Capture the cell that displays the provided text and extract its [x, y] central coordinate. 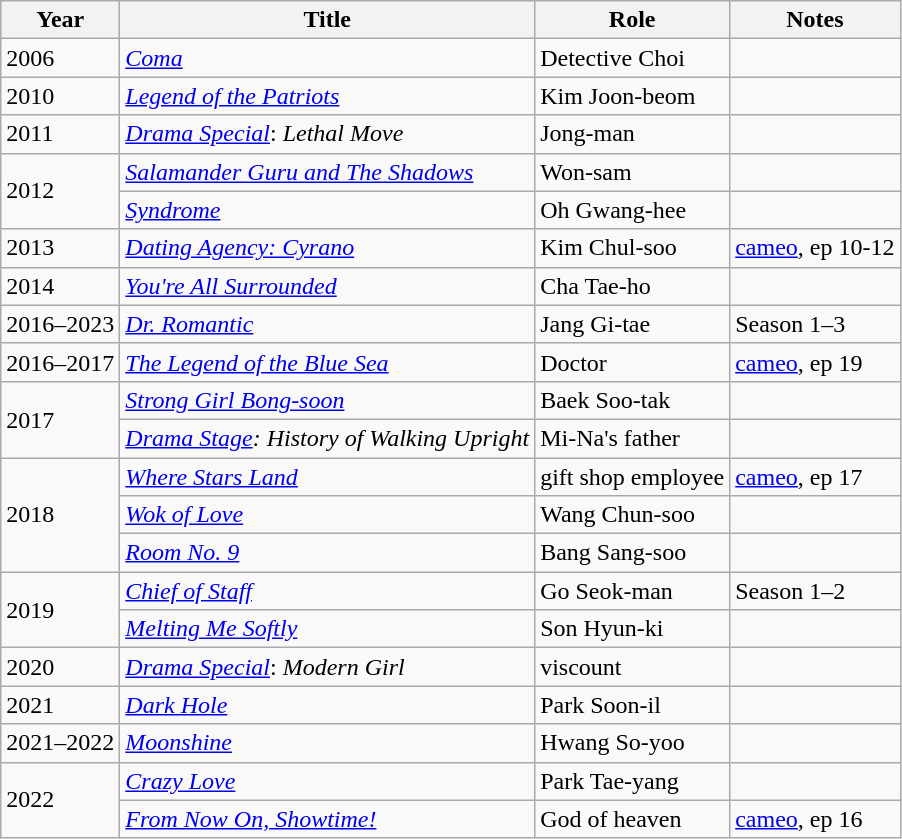
2011 [60, 134]
Park Tae-yang [632, 781]
Kim Joon-beom [632, 96]
Doctor [632, 362]
Dating Agency: Cyrano [328, 248]
2016–2017 [60, 362]
Drama Stage: History of Walking Upright [328, 438]
Park Soon-il [632, 705]
Go Seok-man [632, 591]
Wok of Love [328, 515]
Drama Special: Lethal Move [328, 134]
Moonshine [328, 743]
gift shop employee [632, 477]
The Legend of the Blue Sea [328, 362]
Won-sam [632, 172]
You're All Surrounded [328, 286]
Drama Special: Modern Girl [328, 667]
Strong Girl Bong-soon [328, 400]
Season 1–3 [815, 324]
Notes [815, 20]
Title [328, 20]
Mi-Na's father [632, 438]
2017 [60, 419]
2013 [60, 248]
Cha Tae-ho [632, 286]
Oh Gwang-hee [632, 210]
Room No. 9 [328, 553]
Jang Gi-tae [632, 324]
Bang Sang-soo [632, 553]
Crazy Love [328, 781]
God of heaven [632, 819]
2016–2023 [60, 324]
2020 [60, 667]
2012 [60, 191]
Season 1–2 [815, 591]
cameo, ep 16 [815, 819]
cameo, ep 19 [815, 362]
Kim Chul-soo [632, 248]
Jong-man [632, 134]
Son Hyun-ki [632, 629]
Wang Chun-soo [632, 515]
cameo, ep 10-12 [815, 248]
Chief of Staff [328, 591]
Detective Choi [632, 58]
Role [632, 20]
cameo, ep 17 [815, 477]
2021–2022 [60, 743]
Where Stars Land [328, 477]
From Now On, Showtime! [328, 819]
Legend of the Patriots [328, 96]
Salamander Guru and The Shadows [328, 172]
Melting Me Softly [328, 629]
2014 [60, 286]
2018 [60, 515]
Dark Hole [328, 705]
2010 [60, 96]
2021 [60, 705]
Hwang So-yoo [632, 743]
2019 [60, 610]
viscount [632, 667]
2006 [60, 58]
Coma [328, 58]
Dr. Romantic [328, 324]
Year [60, 20]
2022 [60, 800]
Syndrome [328, 210]
Baek Soo-tak [632, 400]
